Provide the [x, y] coordinate of the cell's center where the given text is located.  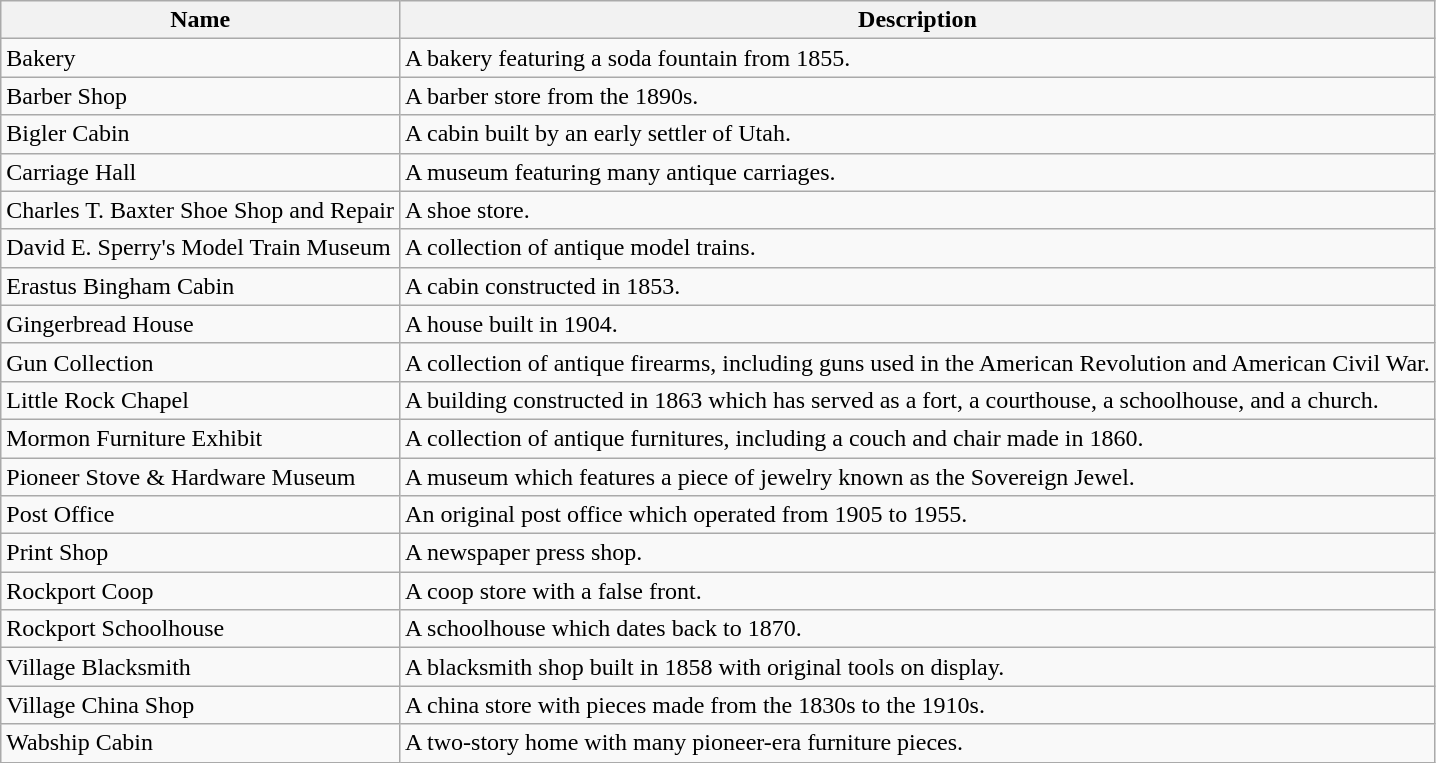
Gun Collection [200, 362]
Wabship Cabin [200, 743]
Name [200, 20]
A newspaper press shop. [918, 553]
A house built in 1904. [918, 324]
A museum featuring many antique carriages. [918, 172]
Village China Shop [200, 705]
A collection of antique firearms, including guns used in the American Revolution and American Civil War. [918, 362]
A cabin built by an early settler of Utah. [918, 134]
Little Rock Chapel [200, 400]
Rockport Schoolhouse [200, 629]
Rockport Coop [200, 591]
Print Shop [200, 553]
A china store with pieces made from the 1830s to the 1910s. [918, 705]
A cabin constructed in 1853. [918, 286]
A bakery featuring a soda fountain from 1855. [918, 58]
A museum which features a piece of jewelry known as the Sovereign Jewel. [918, 477]
A building constructed in 1863 which has served as a fort, a courthouse, a schoolhouse, and a church. [918, 400]
Charles T. Baxter Shoe Shop and Repair [200, 210]
A collection of antique furnitures, including a couch and chair made in 1860. [918, 438]
Post Office [200, 515]
Carriage Hall [200, 172]
Pioneer Stove & Hardware Museum [200, 477]
A two-story home with many pioneer-era furniture pieces. [918, 743]
A barber store from the 1890s. [918, 96]
Description [918, 20]
A shoe store. [918, 210]
Gingerbread House [200, 324]
Village Blacksmith [200, 667]
A coop store with a false front. [918, 591]
A collection of antique model trains. [918, 248]
Bakery [200, 58]
Barber Shop [200, 96]
A blacksmith shop built in 1858 with original tools on display. [918, 667]
David E. Sperry's Model Train Museum [200, 248]
Erastus Bingham Cabin [200, 286]
Bigler Cabin [200, 134]
An original post office which operated from 1905 to 1955. [918, 515]
A schoolhouse which dates back to 1870. [918, 629]
Mormon Furniture Exhibit [200, 438]
